Scan for the cell matching the given text and deliver its [X, Y] coordinate at center. 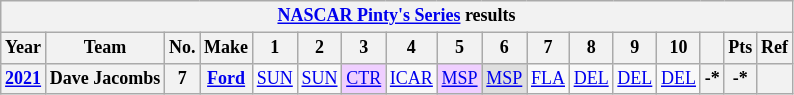
3 [364, 48]
Pts [740, 48]
1 [274, 48]
10 [679, 48]
2 [320, 48]
8 [591, 48]
5 [460, 48]
CTR [364, 78]
6 [504, 48]
Dave Jacombs [104, 78]
Ford [226, 78]
NASCAR Pinty's Series results [397, 16]
Ref [775, 48]
Team [104, 48]
FLA [548, 78]
4 [412, 48]
No. [182, 48]
ICAR [412, 78]
Make [226, 48]
Year [24, 48]
2021 [24, 78]
9 [635, 48]
